Search for the cell housing the specified text and yield its [x, y] center coordinate. 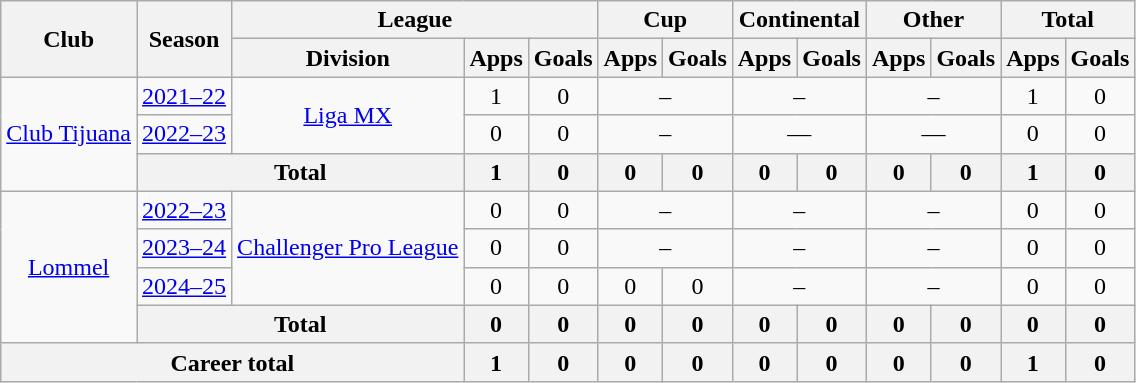
Club Tijuana [69, 134]
Challenger Pro League [348, 248]
2021–22 [184, 96]
Continental [799, 20]
Club [69, 39]
2024–25 [184, 286]
Liga MX [348, 115]
Other [933, 20]
2023–24 [184, 248]
League [415, 20]
Season [184, 39]
Career total [232, 362]
Cup [665, 20]
Division [348, 58]
Lommel [69, 267]
